Scan for the cell matching the given text and deliver its [x, y] coordinate at center. 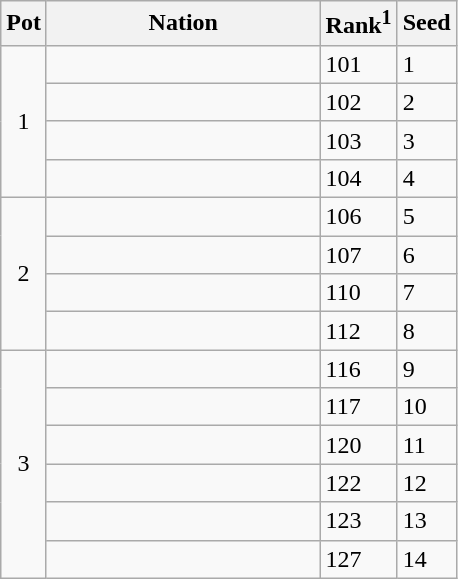
106 [358, 217]
122 [358, 483]
103 [358, 140]
107 [358, 255]
104 [358, 178]
117 [358, 407]
Seed [426, 24]
127 [358, 559]
116 [358, 369]
11 [426, 445]
14 [426, 559]
123 [358, 521]
7 [426, 293]
112 [358, 331]
8 [426, 331]
Nation [183, 24]
5 [426, 217]
13 [426, 521]
102 [358, 102]
120 [358, 445]
9 [426, 369]
12 [426, 483]
10 [426, 407]
Pot [24, 24]
110 [358, 293]
6 [426, 255]
101 [358, 64]
Rank1 [358, 24]
4 [426, 178]
